From the cell containing the given text, extract its center point as [x, y] coordinate. 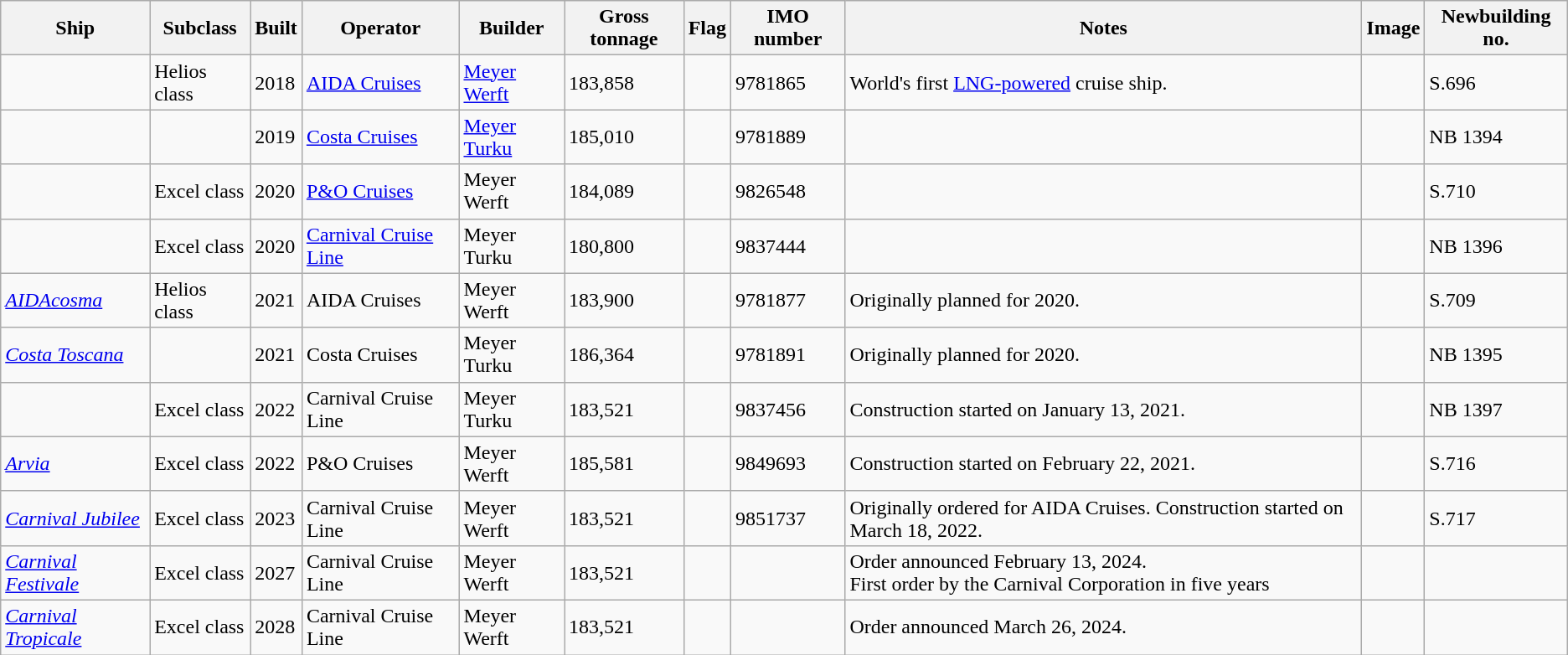
9837444 [788, 246]
S.716 [1496, 464]
Order announced February 13, 2024.First order by the Carnival Corporation in five years [1104, 573]
S.710 [1496, 191]
Costa Toscana [75, 355]
Carnival Tropicale [75, 627]
2019 [276, 137]
Originally ordered for AIDA Cruises. Construction started on March 18, 2022. [1104, 518]
180,800 [625, 246]
Newbuilding no. [1496, 28]
186,364 [625, 355]
184,089 [625, 191]
Construction started on January 13, 2021. [1104, 409]
183,900 [625, 300]
Builder [512, 28]
NB 1397 [1496, 409]
Carnival Festivale [75, 573]
Arvia [75, 464]
Notes [1104, 28]
9851737 [788, 518]
S.696 [1496, 82]
2028 [276, 627]
NB 1394 [1496, 137]
Built [276, 28]
183,858 [625, 82]
Order announced March 26, 2024. [1104, 627]
185,581 [625, 464]
NB 1395 [1496, 355]
Construction started on February 22, 2021. [1104, 464]
2023 [276, 518]
IMO number [788, 28]
Ship [75, 28]
Flag [707, 28]
9826548 [788, 191]
AIDAcosma [75, 300]
2018 [276, 82]
2027 [276, 573]
9849693 [788, 464]
9781865 [788, 82]
NB 1396 [1496, 246]
9837456 [788, 409]
Carnival Jubilee [75, 518]
9781877 [788, 300]
Image [1394, 28]
S.717 [1496, 518]
Gross tonnage [625, 28]
Operator [380, 28]
185,010 [625, 137]
9781889 [788, 137]
Subclass [200, 28]
World's first LNG-powered cruise ship. [1104, 82]
S.709 [1496, 300]
9781891 [788, 355]
